Detect which cell encompasses the target text, then output its (X, Y) center coordinate. 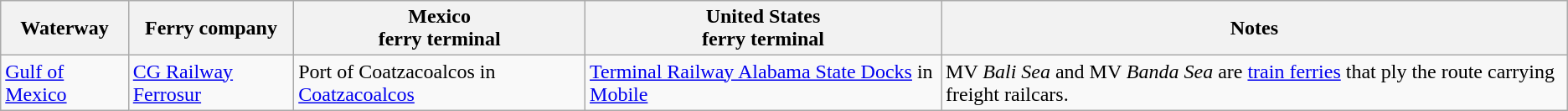
Notes (1255, 29)
Ferry company (211, 29)
Port of Coatzacoalcos in Coatzacoalcos (440, 82)
Waterway (64, 29)
Terminal Railway Alabama State Docks in Mobile (764, 82)
United Statesferry terminal (764, 29)
Gulf of Mexico (64, 82)
CG Railway Ferrosur (211, 82)
Mexicoferry terminal (440, 29)
MV Bali Sea and MV Banda Sea are train ferries that ply the route carrying freight railcars. (1255, 82)
